Find where the given text appears and provide that cell's center as (x, y) coordinate. 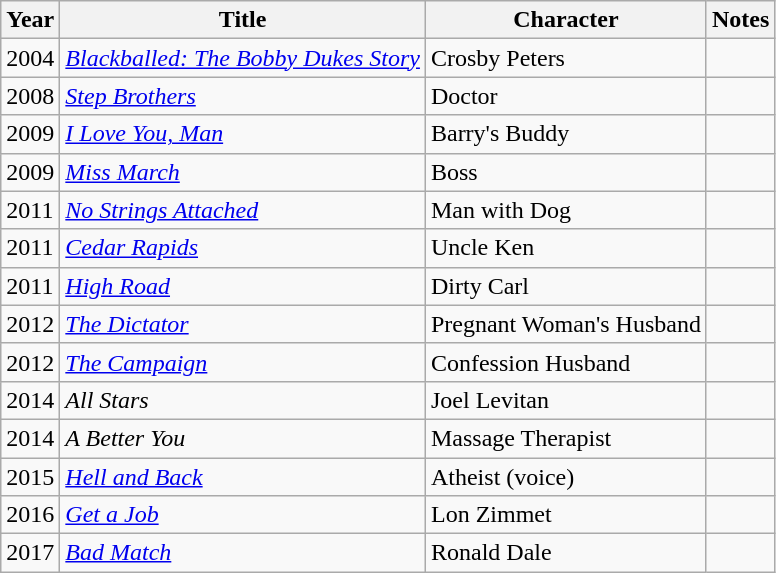
Joel Levitan (566, 400)
2016 (30, 515)
Lon Zimmet (566, 515)
Confession Husband (566, 362)
Character (566, 20)
Hell and Back (243, 477)
I Love You, Man (243, 134)
Cedar Rapids (243, 248)
2017 (30, 553)
High Road (243, 286)
A Better You (243, 438)
Miss March (243, 172)
Man with Dog (566, 210)
Doctor (566, 96)
Uncle Ken (566, 248)
2008 (30, 96)
Ronald Dale (566, 553)
Pregnant Woman's Husband (566, 324)
Barry's Buddy (566, 134)
Dirty Carl (566, 286)
Notes (740, 20)
Title (243, 20)
Boss (566, 172)
No Strings Attached (243, 210)
Step Brothers (243, 96)
Get a Job (243, 515)
Bad Match (243, 553)
Year (30, 20)
All Stars (243, 400)
2004 (30, 58)
Atheist (voice) (566, 477)
The Campaign (243, 362)
Crosby Peters (566, 58)
The Dictator (243, 324)
Blackballed: The Bobby Dukes Story (243, 58)
2015 (30, 477)
Massage Therapist (566, 438)
